Provide the [X, Y] coordinate of the cell's center where the given text is located.  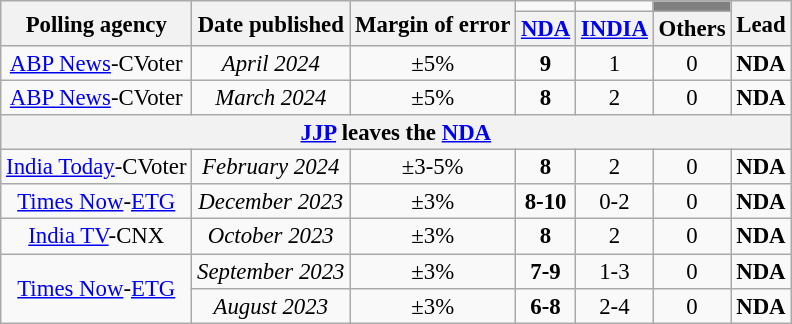
Polling agency [96, 24]
9 [546, 64]
2-4 [615, 306]
INDIA [615, 30]
1-3 [615, 272]
India Today-CVoter [96, 168]
8-10 [546, 202]
March 2024 [271, 98]
6-8 [546, 306]
1 [615, 64]
October 2023 [271, 236]
August 2023 [271, 306]
India TV-CNX [96, 236]
February 2024 [271, 168]
December 2023 [271, 202]
September 2023 [271, 272]
±3-5% [433, 168]
Date published [271, 24]
7-9 [546, 272]
Lead [761, 24]
Others [692, 30]
JJP leaves the NDA [396, 132]
April 2024 [271, 64]
Margin of error [433, 24]
0-2 [615, 202]
